From the cell containing the given text, extract its center point as (X, Y) coordinate. 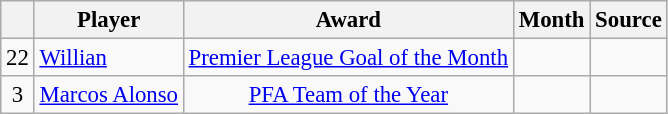
Source (628, 20)
Award (348, 20)
Marcos Alonso (108, 95)
Player (108, 20)
22 (18, 58)
PFA Team of the Year (348, 95)
3 (18, 95)
Willian (108, 58)
Premier League Goal of the Month (348, 58)
Month (551, 20)
